Detect which cell encompasses the target text, then output its (x, y) center coordinate. 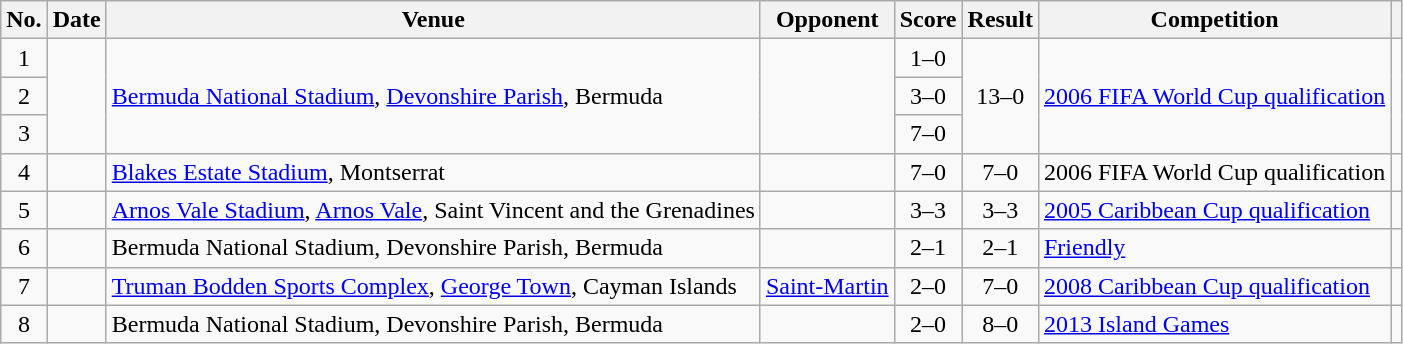
Competition (1214, 20)
No. (24, 20)
Arnos Vale Stadium, Arnos Vale, Saint Vincent and the Grenadines (433, 210)
Score (928, 20)
Friendly (1214, 248)
8–0 (1000, 324)
1–0 (928, 58)
5 (24, 210)
3–0 (928, 96)
13–0 (1000, 96)
2 (24, 96)
4 (24, 172)
Blakes Estate Stadium, Montserrat (433, 172)
2008 Caribbean Cup qualification (1214, 286)
3 (24, 134)
Truman Bodden Sports Complex, George Town, Cayman Islands (433, 286)
Result (1000, 20)
Opponent (827, 20)
Saint-Martin (827, 286)
2005 Caribbean Cup qualification (1214, 210)
8 (24, 324)
6 (24, 248)
1 (24, 58)
7 (24, 286)
2013 Island Games (1214, 324)
Date (76, 20)
Venue (433, 20)
